Provide the (x, y) coordinate of the cell's center where the given text is located.  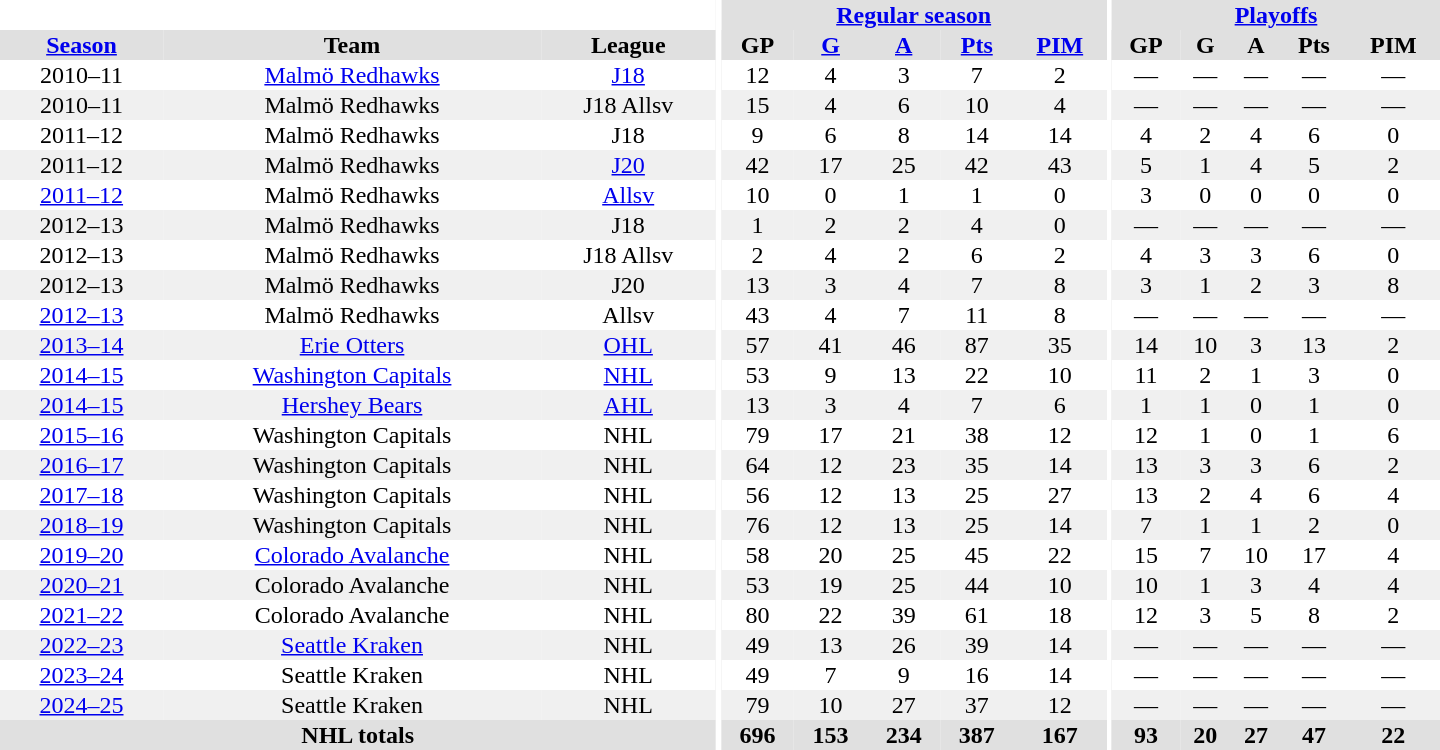
58 (758, 555)
Team (352, 45)
2023–24 (82, 675)
AHL (628, 405)
93 (1146, 735)
Season (82, 45)
87 (976, 345)
Hershey Bears (352, 405)
Erie Otters (352, 345)
2020–21 (82, 585)
21 (904, 435)
Playoffs (1276, 15)
2013–14 (82, 345)
696 (758, 735)
387 (976, 735)
26 (904, 645)
76 (758, 525)
19 (830, 585)
2015–16 (82, 435)
167 (1060, 735)
2017–18 (82, 495)
44 (976, 585)
80 (758, 615)
64 (758, 465)
153 (830, 735)
61 (976, 615)
18 (1060, 615)
57 (758, 345)
37 (976, 705)
47 (1314, 735)
38 (976, 435)
2018–19 (82, 525)
2024–25 (82, 705)
56 (758, 495)
2021–22 (82, 615)
OHL (628, 345)
16 (976, 675)
23 (904, 465)
46 (904, 345)
41 (830, 345)
2016–17 (82, 465)
League (628, 45)
Regular season (914, 15)
2019–20 (82, 555)
2022–23 (82, 645)
NHL totals (358, 735)
45 (976, 555)
234 (904, 735)
